Extract the (x, y) coordinate from the center of the cell holding the provided text.  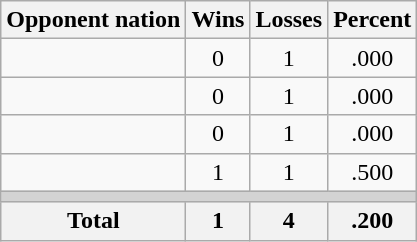
Losses (289, 20)
Total (94, 221)
.200 (372, 221)
Wins (218, 20)
4 (289, 221)
Opponent nation (94, 20)
Percent (372, 20)
.500 (372, 172)
